Extract the (x, y) coordinate from the center of the cell holding the provided text.  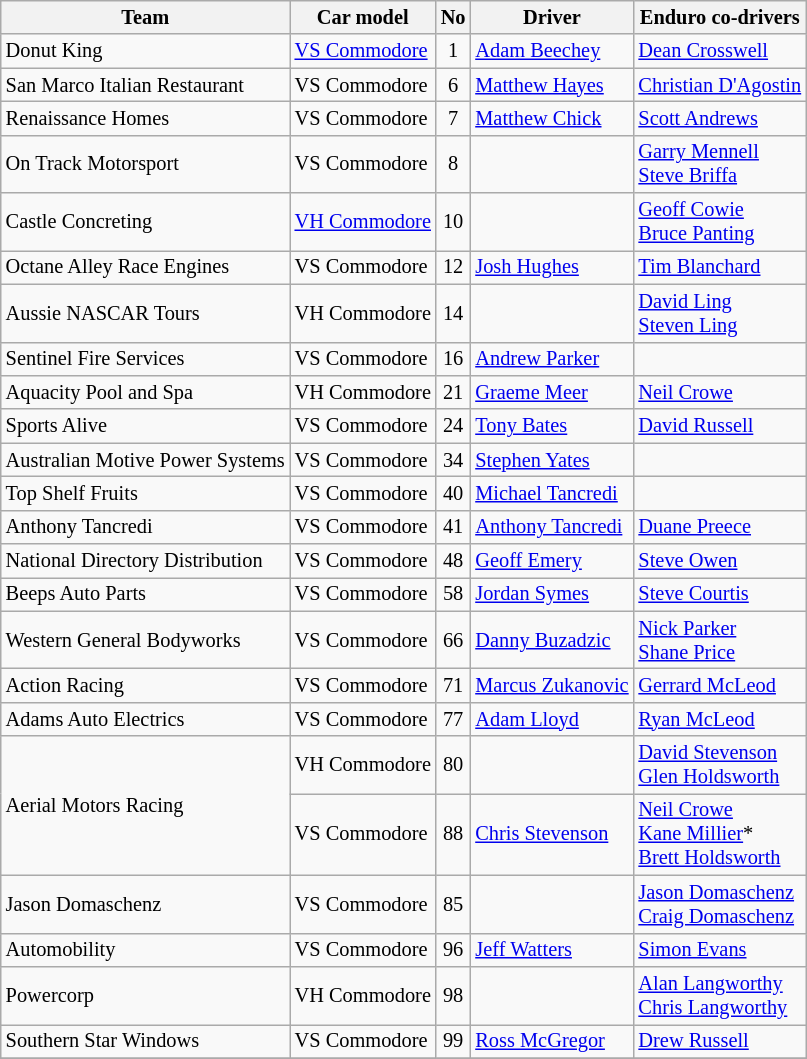
80 (454, 765)
Renaissance Homes (146, 118)
Automobility (146, 950)
Tim Blanchard (720, 267)
Donut King (146, 51)
71 (454, 685)
Southern Star Windows (146, 1041)
Top Shelf Fruits (146, 493)
6 (454, 85)
Geoff Cowie Bruce Panting (720, 222)
Aquacity Pool and Spa (146, 392)
San Marco Italian Restaurant (146, 85)
Dean Crosswell (720, 51)
Danny Buzadzic (552, 640)
Ryan McLeod (720, 719)
Adams Auto Electrics (146, 719)
Christian D'Agostin (720, 85)
96 (454, 950)
Gerrard McLeod (720, 685)
Enduro co-drivers (720, 17)
Andrew Parker (552, 359)
40 (454, 493)
Simon Evans (720, 950)
Jason Domaschenz Craig Domaschenz (720, 904)
10 (454, 222)
85 (454, 904)
14 (454, 313)
Chris Stevenson (552, 834)
41 (454, 527)
12 (454, 267)
Drew Russell (720, 1041)
7 (454, 118)
Action Racing (146, 685)
1 (454, 51)
Graeme Meer (552, 392)
99 (454, 1041)
Jason Domaschenz (146, 904)
8 (454, 164)
Steve Courtis (720, 594)
Steve Owen (720, 561)
No (454, 17)
Octane Alley Race Engines (146, 267)
24 (454, 426)
Aussie NASCAR Tours (146, 313)
Tony Bates (552, 426)
David Stevenson Glen Holdsworth (720, 765)
Jeff Watters (552, 950)
Team (146, 17)
Neil Crowe (720, 392)
David Russell (720, 426)
David Ling Steven Ling (720, 313)
Geoff Emery (552, 561)
Australian Motive Power Systems (146, 460)
Driver (552, 17)
88 (454, 834)
Car model (363, 17)
Nick Parker Shane Price (720, 640)
66 (454, 640)
Scott Andrews (720, 118)
Marcus Zukanovic (552, 685)
Powercorp (146, 995)
Garry Mennell Steve Briffa (720, 164)
Aerial Motors Racing (146, 806)
Duane Preece (720, 527)
Matthew Chick (552, 118)
Beeps Auto Parts (146, 594)
Castle Concreting (146, 222)
Ross McGregor (552, 1041)
Josh Hughes (552, 267)
On Track Motorsport (146, 164)
Alan Langworthy Chris Langworthy (720, 995)
Adam Lloyd (552, 719)
48 (454, 561)
Sentinel Fire Services (146, 359)
Stephen Yates (552, 460)
58 (454, 594)
21 (454, 392)
34 (454, 460)
Adam Beechey (552, 51)
Jordan Symes (552, 594)
Western General Bodyworks (146, 640)
National Directory Distribution (146, 561)
Michael Tancredi (552, 493)
Sports Alive (146, 426)
16 (454, 359)
77 (454, 719)
98 (454, 995)
Neil Crowe Kane Millier* Brett Holdsworth (720, 834)
Matthew Hayes (552, 85)
